Return the [X, Y] coordinate for the center point of the cell that contains the specified text.  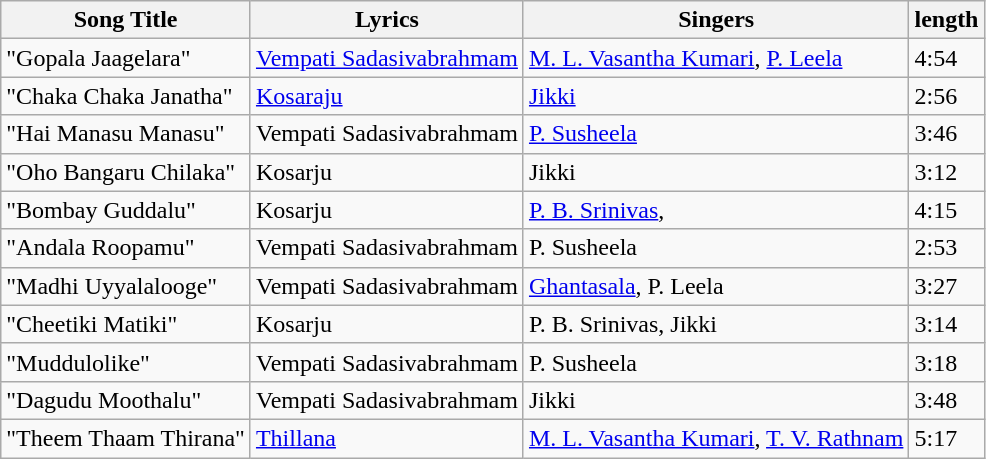
2:53 [946, 248]
3:48 [946, 400]
2:56 [946, 96]
"Gopala Jaagelara" [126, 58]
"Dagudu Moothalu" [126, 400]
3:46 [946, 134]
Singers [716, 20]
Thillana [386, 438]
"Muddulolike" [126, 362]
length [946, 20]
3:14 [946, 324]
"Andala Roopamu" [126, 248]
"Bombay Guddalu" [126, 210]
Kosaraju [386, 96]
4:54 [946, 58]
P. B. Srinivas, Jikki [716, 324]
"Madhi Uyyalalooge" [126, 286]
P. B. Srinivas, [716, 210]
3:18 [946, 362]
Lyrics [386, 20]
3:12 [946, 172]
"Cheetiki Matiki" [126, 324]
3:27 [946, 286]
5:17 [946, 438]
M. L. Vasantha Kumari, T. V. Rathnam [716, 438]
"Theem Thaam Thirana" [126, 438]
"Oho Bangaru Chilaka" [126, 172]
4:15 [946, 210]
M. L. Vasantha Kumari, P. Leela [716, 58]
"Hai Manasu Manasu" [126, 134]
Song Title [126, 20]
Ghantasala, P. Leela [716, 286]
"Chaka Chaka Janatha" [126, 96]
